Extract the [X, Y] coordinate from the center of the cell holding the provided text.  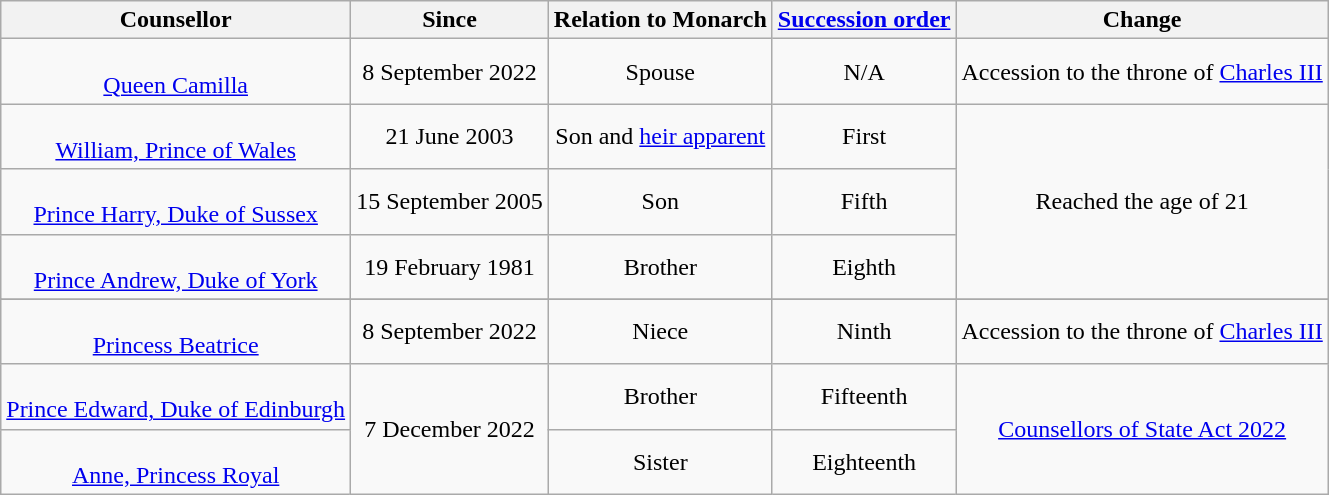
Fifth [864, 202]
First [864, 136]
Fifteenth [864, 396]
Queen Camilla [176, 72]
Succession order [864, 20]
19 February 1981 [450, 266]
Prince Edward, Duke of Edinburgh [176, 396]
Spouse [660, 72]
Prince Andrew, Duke of York [176, 266]
N/A [864, 72]
Change [1142, 20]
Niece [660, 332]
15 September 2005 [450, 202]
7 December 2022 [450, 429]
William, Prince of Wales [176, 136]
Reached the age of 21 [1142, 202]
Ninth [864, 332]
Eighteenth [864, 462]
Eighth [864, 266]
Son [660, 202]
Son and heir apparent [660, 136]
Counsellors of State Act 2022 [1142, 429]
Sister [660, 462]
Relation to Monarch [660, 20]
Counsellor [176, 20]
21 June 2003 [450, 136]
Anne, Princess Royal [176, 462]
Princess Beatrice [176, 332]
Since [450, 20]
Prince Harry, Duke of Sussex [176, 202]
